Pinpoint the cell where the given text exists, returning its [x, y] midpoint coordinate. 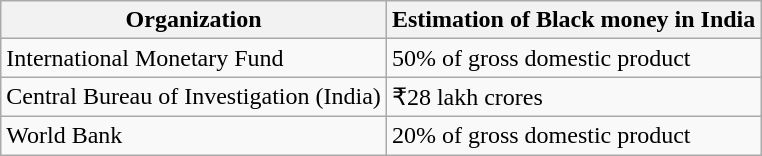
World Bank [194, 135]
Central Bureau of Investigation (India) [194, 97]
International Monetary Fund [194, 58]
50% of gross domestic product [573, 58]
20% of gross domestic product [573, 135]
Estimation of Black money in India [573, 20]
Organization [194, 20]
₹28 lakh crores [573, 97]
